Scan for the cell matching the given text and deliver its (x, y) coordinate at center. 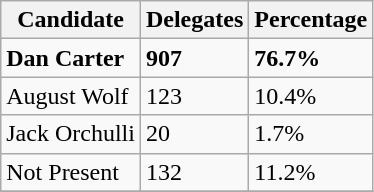
Not Present (71, 172)
11.2% (311, 172)
Dan Carter (71, 58)
Delegates (194, 20)
907 (194, 58)
August Wolf (71, 96)
123 (194, 96)
132 (194, 172)
Candidate (71, 20)
1.7% (311, 134)
10.4% (311, 96)
Percentage (311, 20)
76.7% (311, 58)
20 (194, 134)
Jack Orchulli (71, 134)
